Return the (x, y) coordinate for the center point of the cell that contains the specified text.  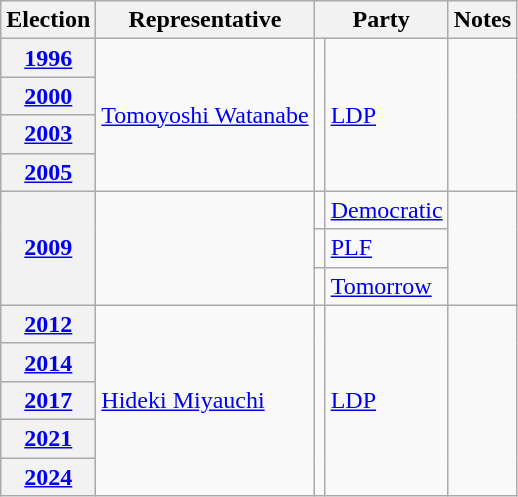
Party (381, 20)
2021 (48, 438)
Tomoyoshi Watanabe (205, 115)
Tomorrow (386, 286)
1996 (48, 58)
2000 (48, 96)
Representative (205, 20)
2014 (48, 362)
2024 (48, 477)
Notes (482, 20)
2005 (48, 172)
Democratic (386, 210)
Hideki Miyauchi (205, 400)
PLF (386, 248)
2003 (48, 134)
2012 (48, 324)
2017 (48, 400)
Election (48, 20)
2009 (48, 248)
